From the cell containing the given text, extract its center point as [X, Y] coordinate. 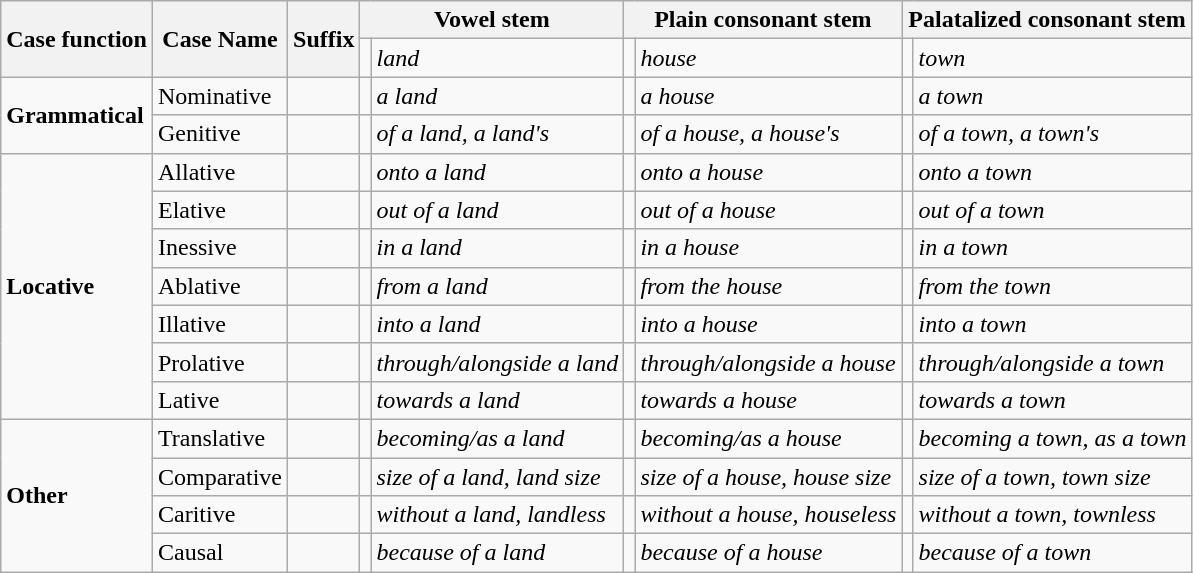
size of a land, land size [498, 477]
out of a town [1052, 210]
of a land, a land's [498, 134]
Grammatical [77, 115]
in a land [498, 248]
becoming/as a land [498, 438]
because of a land [498, 553]
Inessive [220, 248]
from the town [1052, 286]
Suffix [324, 39]
out of a land [498, 210]
in a house [768, 248]
becoming a town, as a town [1052, 438]
size of a town, town size [1052, 477]
Locative [77, 286]
into a land [498, 324]
Causal [220, 553]
Nominative [220, 96]
Translative [220, 438]
in a town [1052, 248]
of a house, a house's [768, 134]
a land [498, 96]
from a land [498, 286]
Illative [220, 324]
Ablative [220, 286]
out of a house [768, 210]
towards a house [768, 400]
Other [77, 495]
Prolative [220, 362]
size of a house, house size [768, 477]
Plain consonant stem [763, 20]
of a town, a town's [1052, 134]
without a land, landless [498, 515]
onto a land [498, 172]
house [768, 58]
town [1052, 58]
onto a house [768, 172]
towards a land [498, 400]
Elative [220, 210]
towards a town [1052, 400]
onto a town [1052, 172]
from the house [768, 286]
Allative [220, 172]
Vowel stem [492, 20]
into a town [1052, 324]
Palatalized consonant stem [1047, 20]
Caritive [220, 515]
Case Name [220, 39]
through/alongside a land [498, 362]
into a house [768, 324]
Comparative [220, 477]
a house [768, 96]
because of a house [768, 553]
without a house, houseless [768, 515]
a town [1052, 96]
becoming/as a house [768, 438]
Genitive [220, 134]
because of a town [1052, 553]
through/alongside a town [1052, 362]
without a town, townless [1052, 515]
Lative [220, 400]
through/alongside a house [768, 362]
Case function [77, 39]
land [498, 58]
